Pinpoint the cell where the given text exists, returning its (X, Y) midpoint coordinate. 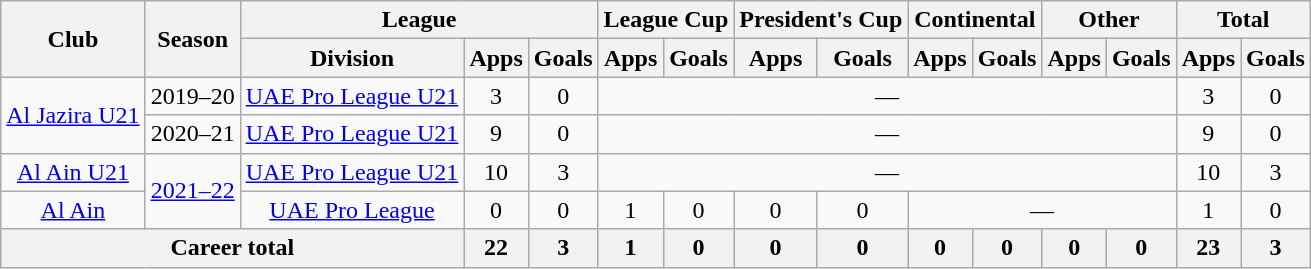
22 (496, 248)
Al Ain (73, 210)
Season (192, 39)
Total (1243, 20)
2020–21 (192, 134)
23 (1208, 248)
Al Jazira U21 (73, 115)
2019–20 (192, 96)
2021–22 (192, 191)
Other (1109, 20)
Career total (232, 248)
Club (73, 39)
League Cup (666, 20)
Continental (975, 20)
UAE Pro League (352, 210)
League (419, 20)
President's Cup (821, 20)
Division (352, 58)
Al Ain U21 (73, 172)
